Identify which cell holds the provided text, then report its [X, Y] central coordinate. 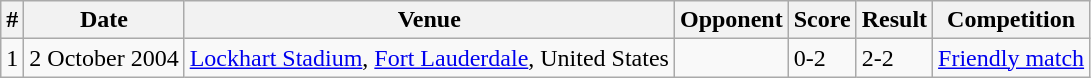
1 [12, 58]
Venue [429, 20]
Competition [1012, 20]
Score [822, 20]
Opponent [731, 20]
Friendly match [1012, 58]
2 October 2004 [104, 58]
Date [104, 20]
Result [894, 20]
0-2 [822, 58]
# [12, 20]
Lockhart Stadium, Fort Lauderdale, United States [429, 58]
2-2 [894, 58]
